Pinpoint the cell where the given text exists, returning its (X, Y) midpoint coordinate. 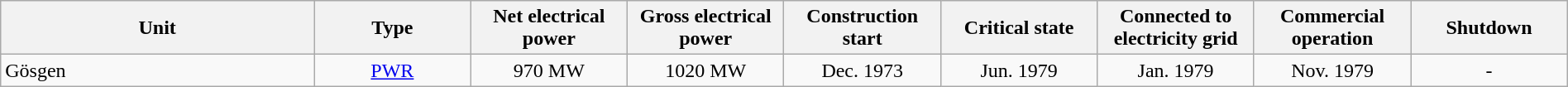
Jan. 1979 (1176, 70)
Connected to electricity grid (1176, 28)
Construction start (862, 28)
1020 MW (706, 70)
Critical state (1019, 28)
Dec. 1973 (862, 70)
Commercial operation (1331, 28)
PWR (392, 70)
Gösgen (157, 70)
970 MW (549, 70)
- (1489, 70)
Nov. 1979 (1331, 70)
Net electrical power (549, 28)
Gross electrical power (706, 28)
Unit (157, 28)
Type (392, 28)
Shutdown (1489, 28)
Jun. 1979 (1019, 70)
